Find where the given text appears and provide that cell's center as (X, Y) coordinate. 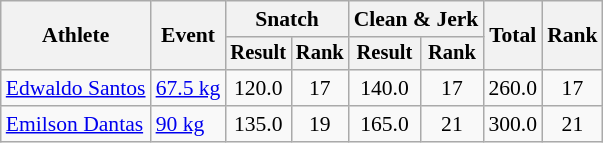
Athlete (76, 36)
260.0 (512, 88)
Total (512, 36)
Clean & Jerk (416, 19)
140.0 (385, 88)
Edwaldo Santos (76, 88)
Snatch (286, 19)
165.0 (385, 124)
90 kg (188, 124)
135.0 (258, 124)
120.0 (258, 88)
Emilson Dantas (76, 124)
19 (320, 124)
67.5 kg (188, 88)
Event (188, 36)
300.0 (512, 124)
